Return the (x, y) coordinate for the center point of the cell that contains the specified text.  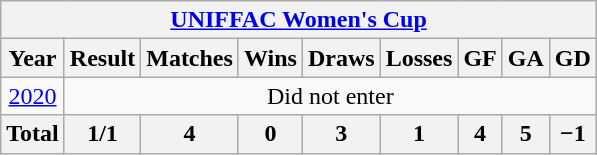
2020 (33, 96)
Year (33, 58)
Losses (419, 58)
UNIFFAC Women's Cup (299, 20)
3 (341, 134)
Did not enter (330, 96)
Total (33, 134)
Result (102, 58)
−1 (572, 134)
1 (419, 134)
Matches (190, 58)
Draws (341, 58)
GD (572, 58)
0 (270, 134)
GA (526, 58)
GF (480, 58)
Wins (270, 58)
1/1 (102, 134)
5 (526, 134)
